For the text-containing cell, return its midpoint in (X, Y) coordinate format. 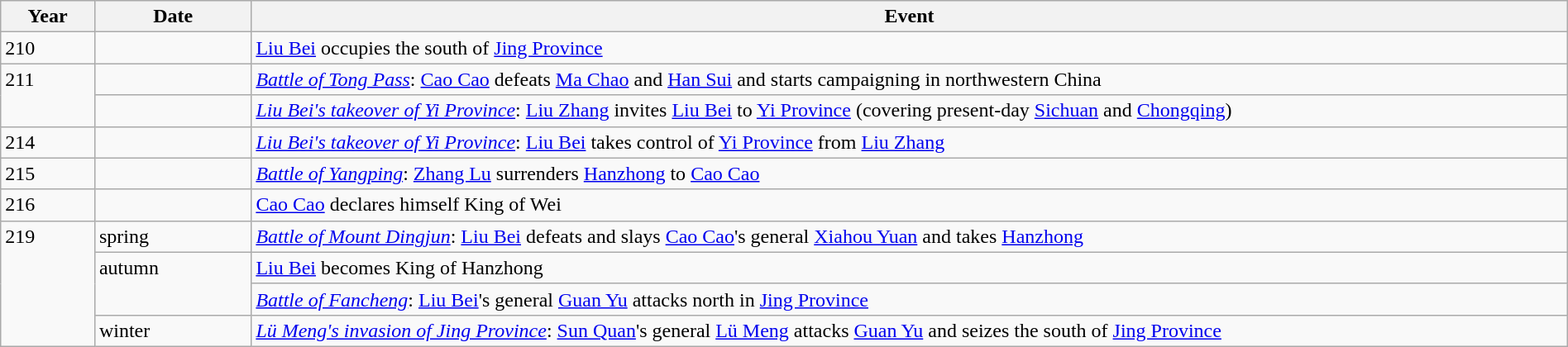
Battle of Yangping: Zhang Lu surrenders Hanzhong to Cao Cao (910, 173)
219 (48, 283)
Year (48, 17)
Date (172, 17)
Lü Meng's invasion of Jing Province: Sun Quan's general Lü Meng attacks Guan Yu and seizes the south of Jing Province (910, 330)
214 (48, 142)
215 (48, 173)
216 (48, 205)
Battle of Mount Dingjun: Liu Bei defeats and slays Cao Cao's general Xiahou Yuan and takes Hanzhong (910, 236)
Liu Bei's takeover of Yi Province: Liu Bei takes control of Yi Province from Liu Zhang (910, 142)
winter (172, 330)
Liu Bei becomes King of Hanzhong (910, 268)
210 (48, 48)
autumn (172, 283)
spring (172, 236)
Battle of Fancheng: Liu Bei's general Guan Yu attacks north in Jing Province (910, 299)
Cao Cao declares himself King of Wei (910, 205)
211 (48, 95)
Battle of Tong Pass: Cao Cao defeats Ma Chao and Han Sui and starts campaigning in northwestern China (910, 79)
Liu Bei's takeover of Yi Province: Liu Zhang invites Liu Bei to Yi Province (covering present-day Sichuan and Chongqing) (910, 111)
Liu Bei occupies the south of Jing Province (910, 48)
Event (910, 17)
